Extract the (X, Y) coordinate from the center of the cell holding the provided text.  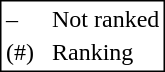
– (20, 19)
Not ranked (105, 19)
Ranking (105, 53)
(#) (20, 53)
